Return the [x, y] coordinate for the center point of the cell that contains the specified text.  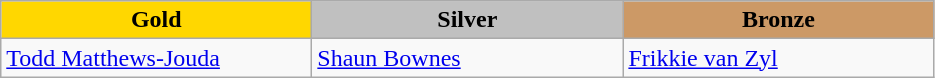
Bronze [778, 20]
Shaun Bownes [468, 58]
Todd Matthews-Jouda [156, 58]
Gold [156, 20]
Frikkie van Zyl [778, 58]
Silver [468, 20]
